Return the (X, Y) coordinate for the center point of the cell that contains the specified text.  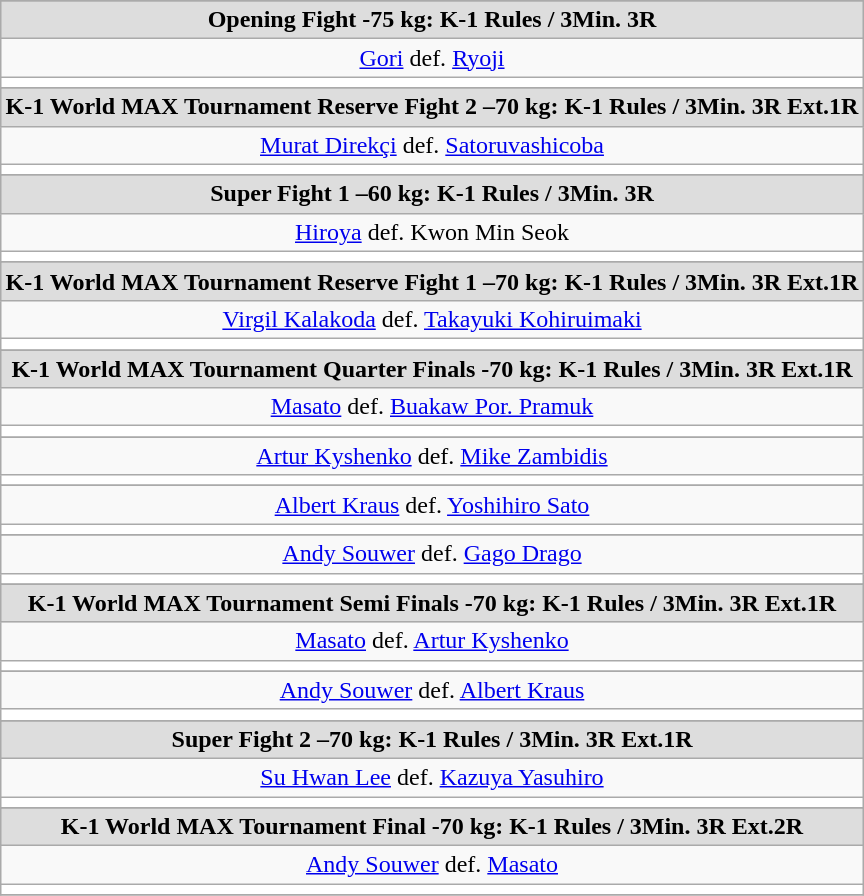
Su Hwan Lee def. Kazuya Yasuhiro (432, 777)
Virgil Kalakoda def. Takayuki Kohiruimaki (432, 319)
Opening Fight -75 kg: K-1 Rules / 3Min. 3R (432, 20)
Super Fight 2 –70 kg: K-1 Rules / 3Min. 3R Ext.1R (432, 739)
K-1 World MAX Tournament Reserve Fight 1 –70 kg: K-1 Rules / 3Min. 3R Ext.1R (432, 281)
Andy Souwer def. Albert Kraus (432, 690)
Hiroya def. Kwon Min Seok (432, 232)
Andy Souwer def. Gago Drago (432, 554)
Masato def. Buakaw Por. Pramuk (432, 407)
K-1 World MAX Tournament Reserve Fight 2 –70 kg: K-1 Rules / 3Min. 3R Ext.1R (432, 107)
Albert Kraus def. Yoshihiro Sato (432, 505)
Andy Souwer def. Masato (432, 865)
Murat Direkçi def. Satoruvashicoba (432, 145)
K-1 World MAX Tournament Final -70 kg: K-1 Rules / 3Min. 3R Ext.2R (432, 827)
K-1 World MAX Tournament Semi Finals -70 kg: K-1 Rules / 3Min. 3R Ext.1R (432, 603)
Gori def. Ryoji (432, 58)
Masato def. Artur Kyshenko (432, 641)
K-1 World MAX Tournament Quarter Finals -70 kg: K-1 Rules / 3Min. 3R Ext.1R (432, 369)
Artur Kyshenko def. Mike Zambidis (432, 456)
Super Fight 1 –60 kg: K-1 Rules / 3Min. 3R (432, 194)
